Determine the (X, Y) coordinate at the center of the cell enclosing the given text.  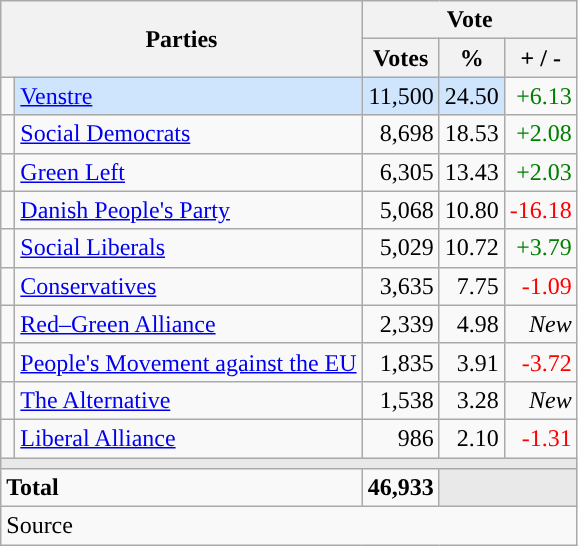
People's Movement against the EU (188, 362)
1,538 (400, 400)
+ / - (540, 58)
3,635 (400, 286)
18.53 (472, 134)
Green Left (188, 172)
-3.72 (540, 362)
Liberal Alliance (188, 438)
+2.08 (540, 134)
Conservatives (188, 286)
13.43 (472, 172)
8,698 (400, 134)
+2.03 (540, 172)
-16.18 (540, 210)
+3.79 (540, 248)
Vote (470, 20)
+6.13 (540, 96)
5,029 (400, 248)
46,933 (400, 488)
-1.09 (540, 286)
5,068 (400, 210)
Source (290, 526)
6,305 (400, 172)
7.75 (472, 286)
Red–Green Alliance (188, 324)
2,339 (400, 324)
% (472, 58)
Danish People's Party (188, 210)
4.98 (472, 324)
24.50 (472, 96)
11,500 (400, 96)
2.10 (472, 438)
Venstre (188, 96)
10.80 (472, 210)
3.28 (472, 400)
10.72 (472, 248)
Social Liberals (188, 248)
3.91 (472, 362)
Votes (400, 58)
Social Democrats (188, 134)
-1.31 (540, 438)
Parties (182, 39)
Total (182, 488)
The Alternative (188, 400)
1,835 (400, 362)
986 (400, 438)
